Locate the cell with the specified text and output its [X, Y] center coordinate. 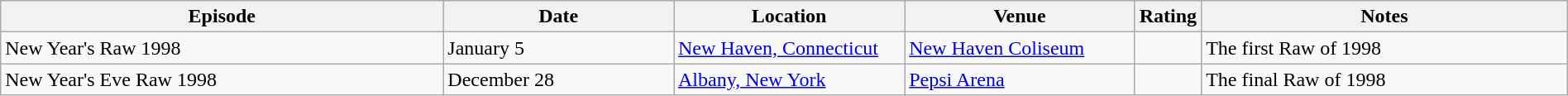
New Haven Coliseum [1020, 48]
New Haven, Connecticut [789, 48]
New Year's Raw 1998 [222, 48]
Rating [1168, 17]
The first Raw of 1998 [1384, 48]
Albany, New York [789, 79]
Venue [1020, 17]
Location [789, 17]
Episode [222, 17]
Notes [1384, 17]
January 5 [559, 48]
The final Raw of 1998 [1384, 79]
Date [559, 17]
Pepsi Arena [1020, 79]
New Year's Eve Raw 1998 [222, 79]
December 28 [559, 79]
